Find where the given text appears and provide that cell's center as (X, Y) coordinate. 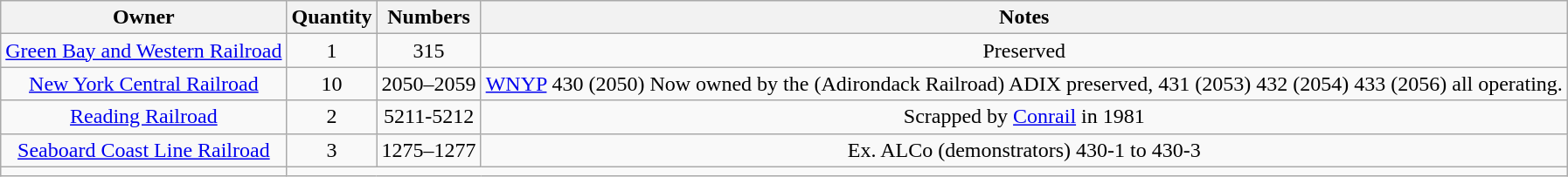
2050–2059 (428, 84)
WNYP 430 (2050) Now owned by the (Adirondack Railroad) ADIX preserved, 431 (2053) 432 (2054) 433 (2056) all operating. (1024, 84)
2 (332, 117)
New York Central Railroad (143, 84)
Preserved (1024, 51)
Scrapped by Conrail in 1981 (1024, 117)
Reading Railroad (143, 117)
Quantity (332, 17)
3 (332, 150)
Seaboard Coast Line Railroad (143, 150)
1275–1277 (428, 150)
Numbers (428, 17)
Ex. ALCo (demonstrators) 430-1 to 430-3 (1024, 150)
315 (428, 51)
Green Bay and Western Railroad (143, 51)
1 (332, 51)
Owner (143, 17)
Notes (1024, 17)
5211-5212 (428, 117)
10 (332, 84)
